Extract the [x, y] coordinate from the center of the cell holding the provided text.  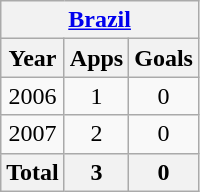
2006 [33, 96]
2 [96, 134]
1 [96, 96]
Total [33, 172]
Apps [96, 58]
Goals [164, 58]
Year [33, 58]
Brazil [100, 20]
2007 [33, 134]
3 [96, 172]
